Determine the (x, y) coordinate at the center of the cell enclosing the given text.  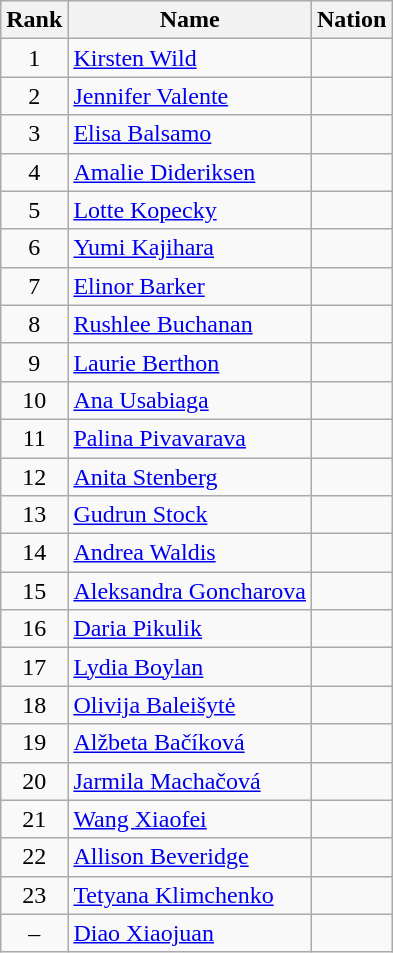
Rank (34, 20)
2 (34, 96)
22 (34, 857)
5 (34, 210)
Elisa Balsamo (190, 134)
7 (34, 286)
20 (34, 781)
1 (34, 58)
13 (34, 515)
Lotte Kopecky (190, 210)
Jarmila Machačová (190, 781)
Ana Usabiaga (190, 400)
Diao Xiaojuan (190, 933)
Tetyana Klimchenko (190, 895)
4 (34, 172)
14 (34, 553)
12 (34, 477)
Jennifer Valente (190, 96)
Allison Beveridge (190, 857)
19 (34, 743)
Yumi Kajihara (190, 248)
Amalie Dideriksen (190, 172)
16 (34, 629)
Daria Pikulik (190, 629)
Lydia Boylan (190, 667)
18 (34, 705)
Elinor Barker (190, 286)
Laurie Berthon (190, 362)
Palina Pivavarava (190, 438)
23 (34, 895)
11 (34, 438)
21 (34, 819)
Rushlee Buchanan (190, 324)
Olivija Baleišytė (190, 705)
Wang Xiaofei (190, 819)
6 (34, 248)
9 (34, 362)
Kirsten Wild (190, 58)
Andrea Waldis (190, 553)
Alžbeta Bačíková (190, 743)
Gudrun Stock (190, 515)
10 (34, 400)
Nation (351, 20)
Anita Stenberg (190, 477)
Name (190, 20)
17 (34, 667)
8 (34, 324)
Aleksandra Goncharova (190, 591)
15 (34, 591)
3 (34, 134)
– (34, 933)
